Extract the (x, y) coordinate from the center of the cell holding the provided text.  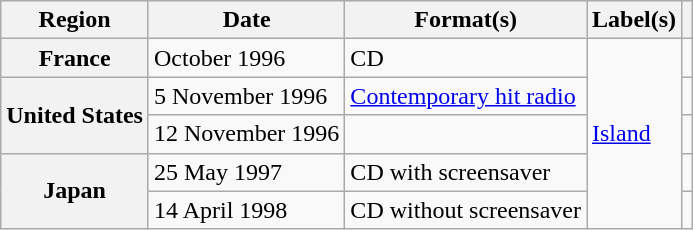
Island (634, 134)
France (75, 58)
Region (75, 20)
Japan (75, 191)
CD without screensaver (466, 210)
Date (246, 20)
Contemporary hit radio (466, 96)
Format(s) (466, 20)
12 November 1996 (246, 134)
14 April 1998 (246, 210)
5 November 1996 (246, 96)
CD with screensaver (466, 172)
October 1996 (246, 58)
25 May 1997 (246, 172)
United States (75, 115)
CD (466, 58)
Label(s) (634, 20)
